Capture the cell that displays the provided text and extract its [X, Y] central coordinate. 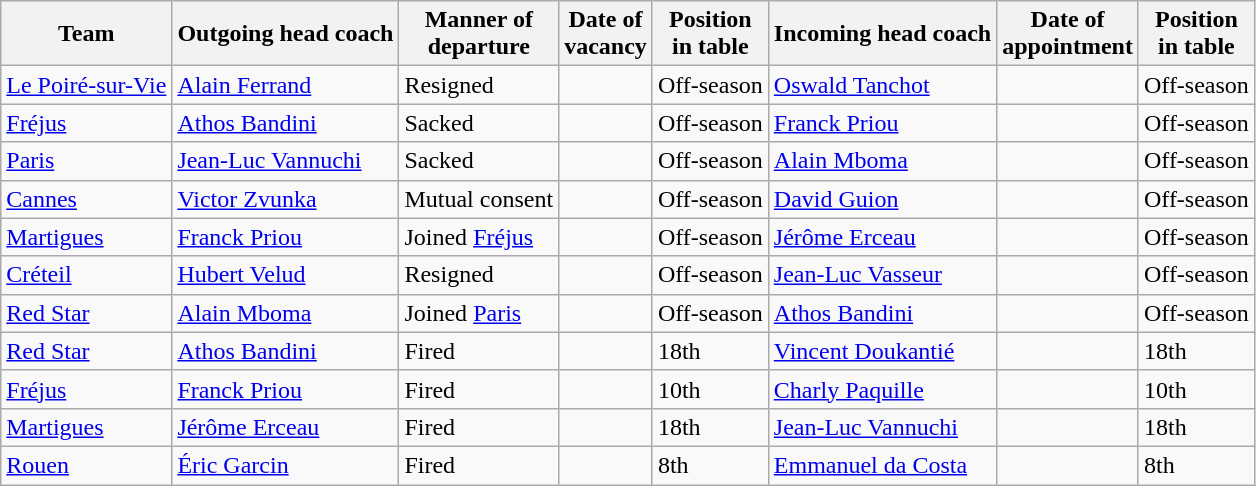
Team [86, 34]
Oswald Tanchot [882, 85]
David Guion [882, 199]
Créteil [86, 275]
Manner ofdeparture [479, 34]
Joined Paris [479, 313]
Vincent Doukantié [882, 351]
Date ofvacancy [606, 34]
Paris [86, 161]
Date ofappointment [1068, 34]
Mutual consent [479, 199]
Hubert Velud [286, 275]
Éric Garcin [286, 465]
Rouen [86, 465]
Victor Zvunka [286, 199]
Joined Fréjus [479, 237]
Outgoing head coach [286, 34]
Incoming head coach [882, 34]
Jean-Luc Vasseur [882, 275]
Emmanuel da Costa [882, 465]
Cannes [86, 199]
Alain Ferrand [286, 85]
Charly Paquille [882, 389]
Le Poiré-sur-Vie [86, 85]
